Detect which cell encompasses the target text, then output its [X, Y] center coordinate. 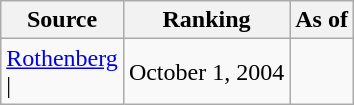
As of [322, 20]
Source [62, 20]
Rothenberg| [62, 72]
Ranking [206, 20]
October 1, 2004 [206, 72]
